Locate the cell with the specified text and output its [x, y] center coordinate. 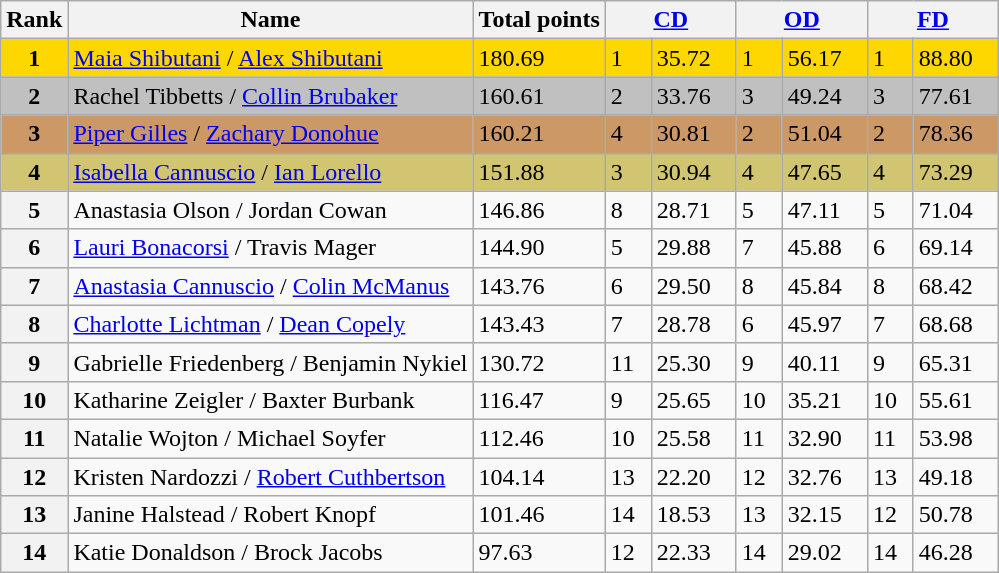
77.61 [956, 96]
Anastasia Olson / Jordan Cowan [270, 210]
47.65 [824, 172]
18.53 [694, 515]
78.36 [956, 134]
Total points [539, 20]
Rank [34, 20]
49.24 [824, 96]
Katharine Zeigler / Baxter Burbank [270, 400]
46.28 [956, 553]
28.78 [694, 324]
29.50 [694, 286]
160.21 [539, 134]
OD [802, 20]
Lauri Bonacorsi / Travis Mager [270, 248]
146.86 [539, 210]
40.11 [824, 362]
22.20 [694, 477]
32.76 [824, 477]
68.42 [956, 286]
Piper Gilles / Zachary Donohue [270, 134]
33.76 [694, 96]
73.29 [956, 172]
Rachel Tibbetts / Collin Brubaker [270, 96]
144.90 [539, 248]
35.72 [694, 58]
180.69 [539, 58]
28.71 [694, 210]
143.43 [539, 324]
Katie Donaldson / Brock Jacobs [270, 553]
32.15 [824, 515]
Charlotte Lichtman / Dean Copely [270, 324]
97.63 [539, 553]
112.46 [539, 438]
51.04 [824, 134]
104.14 [539, 477]
45.84 [824, 286]
53.98 [956, 438]
30.81 [694, 134]
Gabrielle Friedenberg / Benjamin Nykiel [270, 362]
49.18 [956, 477]
Maia Shibutani / Alex Shibutani [270, 58]
143.76 [539, 286]
56.17 [824, 58]
65.31 [956, 362]
29.88 [694, 248]
22.33 [694, 553]
Natalie Wojton / Michael Soyfer [270, 438]
151.88 [539, 172]
Anastasia Cannuscio / Colin McManus [270, 286]
45.97 [824, 324]
130.72 [539, 362]
Name [270, 20]
30.94 [694, 172]
25.58 [694, 438]
101.46 [539, 515]
32.90 [824, 438]
25.65 [694, 400]
71.04 [956, 210]
55.61 [956, 400]
Kristen Nardozzi / Robert Cuthbertson [270, 477]
88.80 [956, 58]
50.78 [956, 515]
47.11 [824, 210]
FD [932, 20]
68.68 [956, 324]
Isabella Cannuscio / Ian Lorello [270, 172]
35.21 [824, 400]
29.02 [824, 553]
45.88 [824, 248]
69.14 [956, 248]
116.47 [539, 400]
25.30 [694, 362]
160.61 [539, 96]
Janine Halstead / Robert Knopf [270, 515]
CD [670, 20]
